From the cell containing the given text, extract its center point as (X, Y) coordinate. 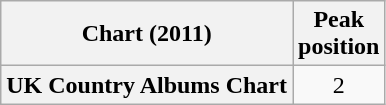
2 (339, 85)
Peakposition (339, 34)
UK Country Albums Chart (147, 85)
Chart (2011) (147, 34)
